Locate the cell with the specified text and output its [X, Y] center coordinate. 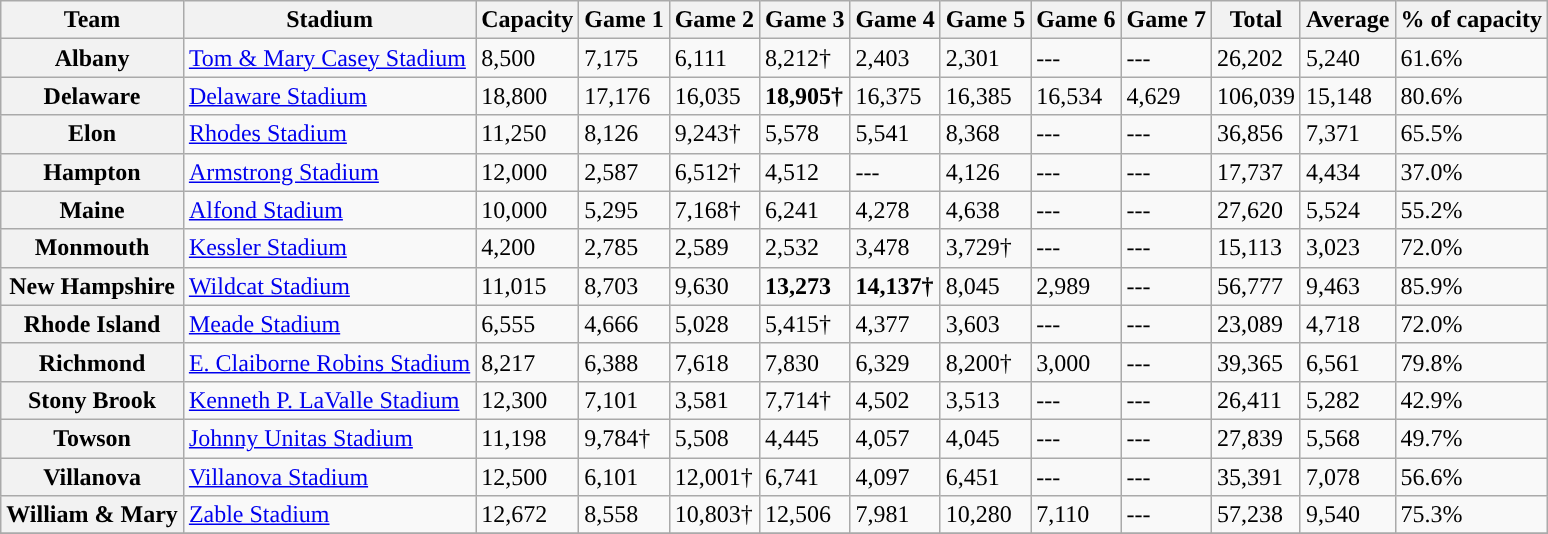
5,541 [895, 134]
12,300 [528, 400]
12,506 [805, 515]
5,028 [714, 324]
Johnny Unitas Stadium [329, 438]
3,581 [714, 400]
6,451 [985, 477]
Armstrong Stadium [329, 172]
2,403 [895, 58]
Team [92, 20]
16,385 [985, 96]
7,168† [714, 210]
4,097 [895, 477]
18,800 [528, 96]
4,057 [895, 438]
Game 4 [895, 20]
7,830 [805, 362]
10,280 [985, 515]
9,463 [1348, 286]
13,273 [805, 286]
8,703 [624, 286]
16,375 [895, 96]
New Hampshire [92, 286]
79.8% [1471, 362]
7,981 [895, 515]
8,558 [624, 515]
8,045 [985, 286]
3,513 [985, 400]
11,015 [528, 286]
75.3% [1471, 515]
Game 3 [805, 20]
Albany [92, 58]
Game 6 [1076, 20]
7,110 [1076, 515]
3,603 [985, 324]
Towson [92, 438]
William & Mary [92, 515]
56.6% [1471, 477]
80.6% [1471, 96]
3,729† [985, 248]
8,500 [528, 58]
42.9% [1471, 400]
4,200 [528, 248]
8,200† [985, 362]
9,243† [714, 134]
8,126 [624, 134]
6,241 [805, 210]
3,000 [1076, 362]
Game 2 [714, 20]
11,250 [528, 134]
Zable Stadium [329, 515]
26,202 [1256, 58]
27,839 [1256, 438]
9,540 [1348, 515]
27,620 [1256, 210]
2,589 [714, 248]
7,371 [1348, 134]
Average [1348, 20]
Tom & Mary Casey Stadium [329, 58]
5,415† [805, 324]
2,301 [985, 58]
Total [1256, 20]
5,295 [624, 210]
5,240 [1348, 58]
Game 5 [985, 20]
106,039 [1256, 96]
12,001† [714, 477]
4,126 [985, 172]
4,666 [624, 324]
39,365 [1256, 362]
9,630 [714, 286]
8,368 [985, 134]
10,000 [528, 210]
6,512† [714, 172]
3,478 [895, 248]
Capacity [528, 20]
Hampton [92, 172]
11,198 [528, 438]
5,524 [1348, 210]
16,035 [714, 96]
17,737 [1256, 172]
2,989 [1076, 286]
7,714† [805, 400]
7,618 [714, 362]
12,000 [528, 172]
Game 7 [1166, 20]
9,784† [624, 438]
17,176 [624, 96]
85.9% [1471, 286]
4,638 [985, 210]
49.7% [1471, 438]
4,445 [805, 438]
16,534 [1076, 96]
2,785 [624, 248]
7,101 [624, 400]
5,578 [805, 134]
6,388 [624, 362]
36,856 [1256, 134]
15,113 [1256, 248]
Rhode Island [92, 324]
6,555 [528, 324]
4,629 [1166, 96]
6,111 [714, 58]
Maine [92, 210]
4,045 [985, 438]
10,803† [714, 515]
Elon [92, 134]
6,101 [624, 477]
3,023 [1348, 248]
12,500 [528, 477]
57,238 [1256, 515]
Kessler Stadium [329, 248]
Villanova Stadium [329, 477]
% of capacity [1471, 20]
4,512 [805, 172]
Villanova [92, 477]
15,148 [1348, 96]
7,078 [1348, 477]
2,532 [805, 248]
6,741 [805, 477]
61.6% [1471, 58]
Monmouth [92, 248]
Rhodes Stadium [329, 134]
Wildcat Stadium [329, 286]
5,282 [1348, 400]
7,175 [624, 58]
Meade Stadium [329, 324]
65.5% [1471, 134]
8,212† [805, 58]
6,561 [1348, 362]
Kenneth P. LaValle Stadium [329, 400]
4,377 [895, 324]
Game 1 [624, 20]
18,905† [805, 96]
4,434 [1348, 172]
55.2% [1471, 210]
37.0% [1471, 172]
5,568 [1348, 438]
Alfond Stadium [329, 210]
14,137† [895, 286]
4,278 [895, 210]
Stadium [329, 20]
4,502 [895, 400]
4,718 [1348, 324]
8,217 [528, 362]
35,391 [1256, 477]
Delaware [92, 96]
E. Claiborne Robins Stadium [329, 362]
56,777 [1256, 286]
6,329 [895, 362]
Delaware Stadium [329, 96]
Stony Brook [92, 400]
5,508 [714, 438]
2,587 [624, 172]
26,411 [1256, 400]
23,089 [1256, 324]
Richmond [92, 362]
12,672 [528, 515]
